For the text-containing cell, return its midpoint in [x, y] coordinate format. 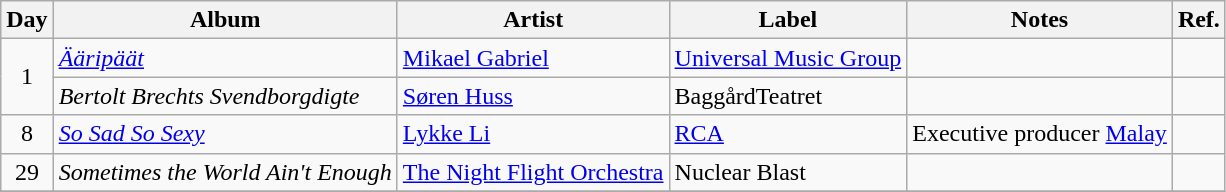
The Night Flight Orchestra [533, 172]
Mikael Gabriel [533, 58]
29 [27, 172]
Nuclear Blast [788, 172]
So Sad So Sexy [225, 134]
8 [27, 134]
Artist [533, 20]
Album [225, 20]
Day [27, 20]
Label [788, 20]
1 [27, 77]
Universal Music Group [788, 58]
Executive producer Malay [1040, 134]
Notes [1040, 20]
Bertolt Brechts Svendborgdigte [225, 96]
RCA [788, 134]
Ref. [1198, 20]
Søren Huss [533, 96]
Lykke Li [533, 134]
Ääripäät [225, 58]
Sometimes the World Ain't Enough [225, 172]
BaggårdTeatret [788, 96]
